Provide the (x, y) coordinate of the cell's center where the given text is located.  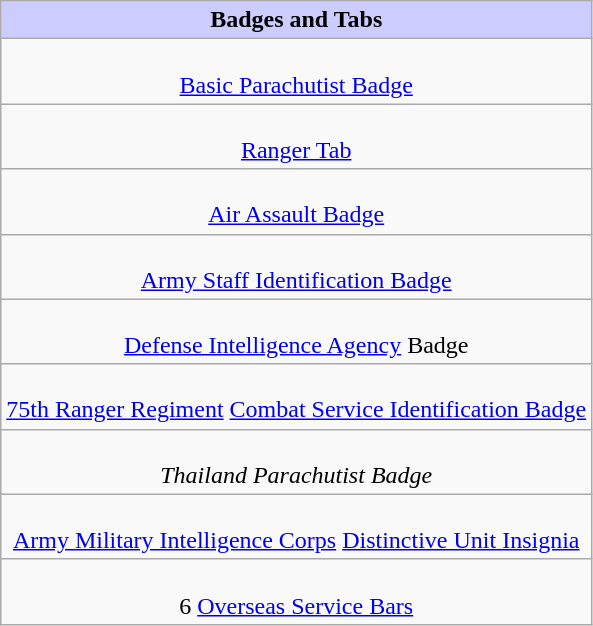
6 Overseas Service Bars (296, 592)
Badges and Tabs (296, 20)
Ranger Tab (296, 136)
Defense Intelligence Agency Badge (296, 332)
Thailand Parachutist Badge (296, 462)
75th Ranger Regiment Combat Service Identification Badge (296, 396)
Air Assault Badge (296, 202)
Army Military Intelligence Corps Distinctive Unit Insignia (296, 526)
Army Staff Identification Badge (296, 266)
Basic Parachutist Badge (296, 72)
